Detect which cell encompasses the target text, then output its (X, Y) center coordinate. 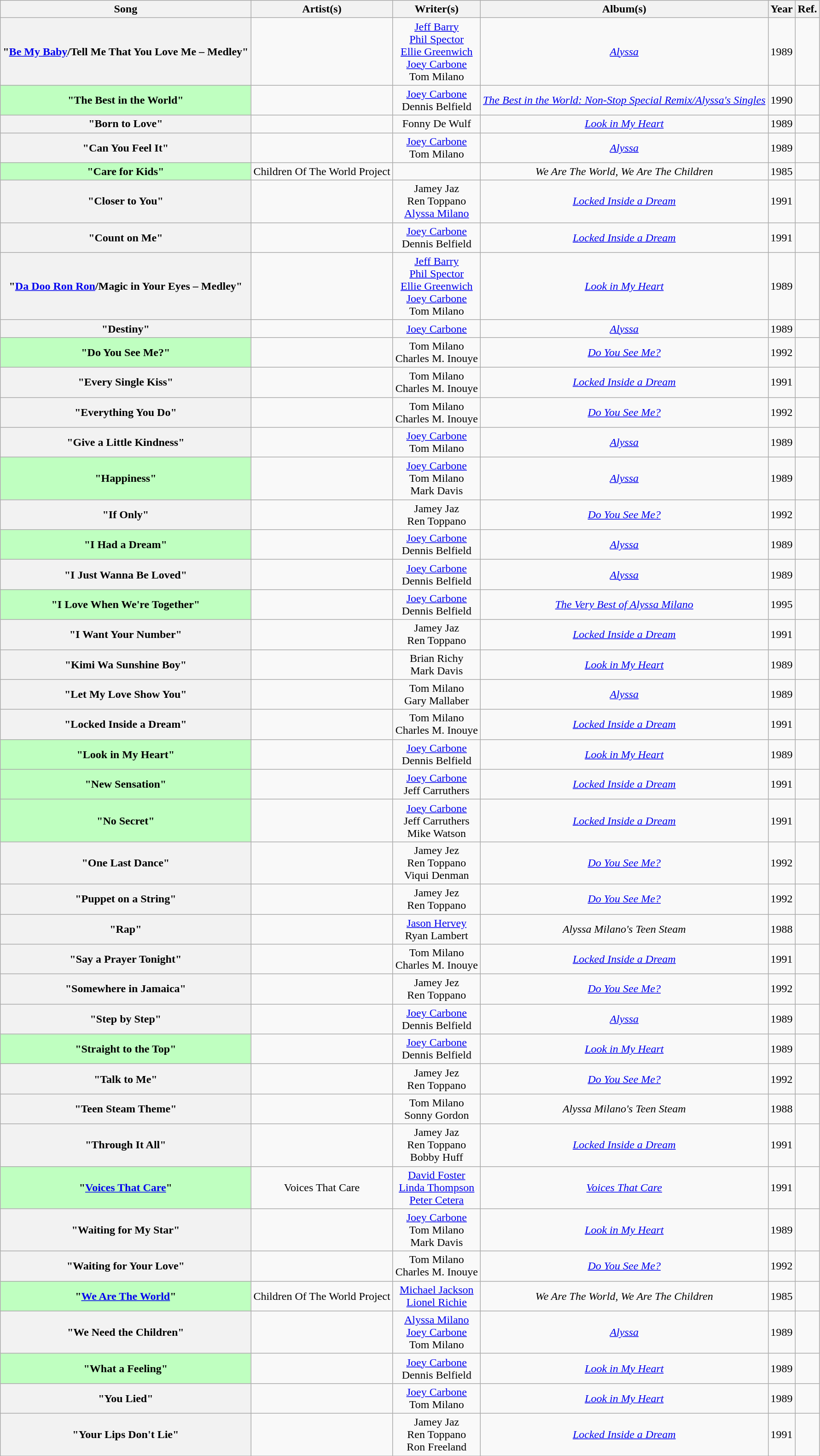
Joey Carbone Jeff Carruthers (436, 784)
Jamey JazRen Toppano Ron Freeland (436, 1434)
Writer(s) (436, 9)
"Da Doo Ron Ron/Magic in Your Eyes – Medley" (126, 286)
"The Best in the World" (126, 100)
Tom MilanoGary Mallaber (436, 695)
Joey CarboneTom MilanoMark Davis (436, 1230)
Album(s) (624, 9)
Tom MilanoSonny Gordon (436, 1109)
"Talk to Me" (126, 1079)
"Can You Feel It" (126, 147)
Alyssa Milano Joey Carbone Tom Milano (436, 1332)
"Say a Prayer Tonight" (126, 959)
"We Need the Children" (126, 1332)
"Waiting for Your Love" (126, 1266)
"Voices That Care" (126, 1187)
"Locked Inside a Dream" (126, 724)
"No Secret" (126, 820)
Year (782, 9)
"Give a Little Kindness" (126, 442)
"Let My Love Show You" (126, 695)
"Somewhere in Jamaica" (126, 989)
"Puppet on a String" (126, 899)
"I Want Your Number" (126, 635)
Jamey JazRen Toppano Alyssa Milano (436, 201)
"New Sensation" (126, 784)
"If Only" (126, 515)
Jason HerveyRyan Lambert (436, 929)
The Best in the World: Non-Stop Special Remix/Alyssa's Singles (624, 100)
Joey CarboneJeff CarruthersMike Watson (436, 820)
"I Just Wanna Be Loved" (126, 575)
"One Last Dance" (126, 863)
Artist(s) (322, 9)
"Everything You Do" (126, 412)
Song (126, 9)
David FosterLinda ThompsonPeter Cetera (436, 1187)
1990 (782, 100)
Jamey JezRen ToppanoViqui Denman (436, 863)
"Count on Me" (126, 238)
"I Love When We're Together" (126, 604)
"Every Single Kiss" (126, 382)
"Happiness" (126, 479)
"Waiting for My Star" (126, 1230)
Jamey JazRen Toppano Bobby Huff (436, 1145)
"You Lied" (126, 1398)
"Step by Step" (126, 1019)
Joey Carbone Tom Milano Mark Davis (436, 479)
"Care for Kids" (126, 171)
The Very Best of Alyssa Milano (624, 604)
Brian RichyMark Davis (436, 664)
"Through It All" (126, 1145)
"Teen Steam Theme" (126, 1109)
Joey Carbone (436, 328)
Fonny De Wulf (436, 124)
"Destiny" (126, 328)
"We Are The World" (126, 1296)
"Straight to the Top" (126, 1049)
"Be My Baby/Tell Me That You Love Me – Medley" (126, 52)
"Born to Love" (126, 124)
"What a Feeling" (126, 1368)
"Rap" (126, 929)
"Closer to You" (126, 201)
"Look in My Heart" (126, 754)
"Do You See Me?" (126, 352)
1995 (782, 604)
"Kimi Wa Sunshine Boy" (126, 664)
"Your Lips Don't Lie" (126, 1434)
Ref. (808, 9)
"I Had a Dream" (126, 544)
Michael JacksonLionel Richie (436, 1296)
